Detect which cell encompasses the target text, then output its [X, Y] center coordinate. 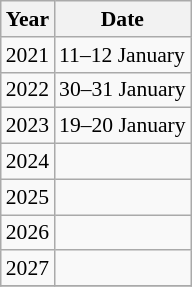
11–12 January [122, 55]
2024 [28, 162]
2025 [28, 197]
2022 [28, 90]
2021 [28, 55]
30–31 January [122, 90]
Date [122, 19]
19–20 January [122, 126]
2026 [28, 233]
2023 [28, 126]
2027 [28, 269]
Year [28, 19]
